Return [X, Y] of the center of cell containing provided text 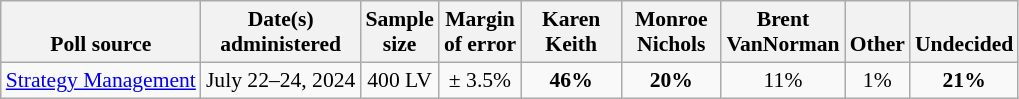
Undecided [964, 32]
Strategy Management [101, 80]
MonroeNichols [671, 32]
Samplesize [399, 32]
20% [671, 80]
KarenKeith [571, 32]
Other [878, 32]
Date(s)administered [280, 32]
± 3.5% [480, 80]
July 22–24, 2024 [280, 80]
400 LV [399, 80]
BrentVanNorman [782, 32]
1% [878, 80]
Poll source [101, 32]
46% [571, 80]
11% [782, 80]
21% [964, 80]
Marginof error [480, 32]
